For the text-containing cell, return its midpoint in (X, Y) coordinate format. 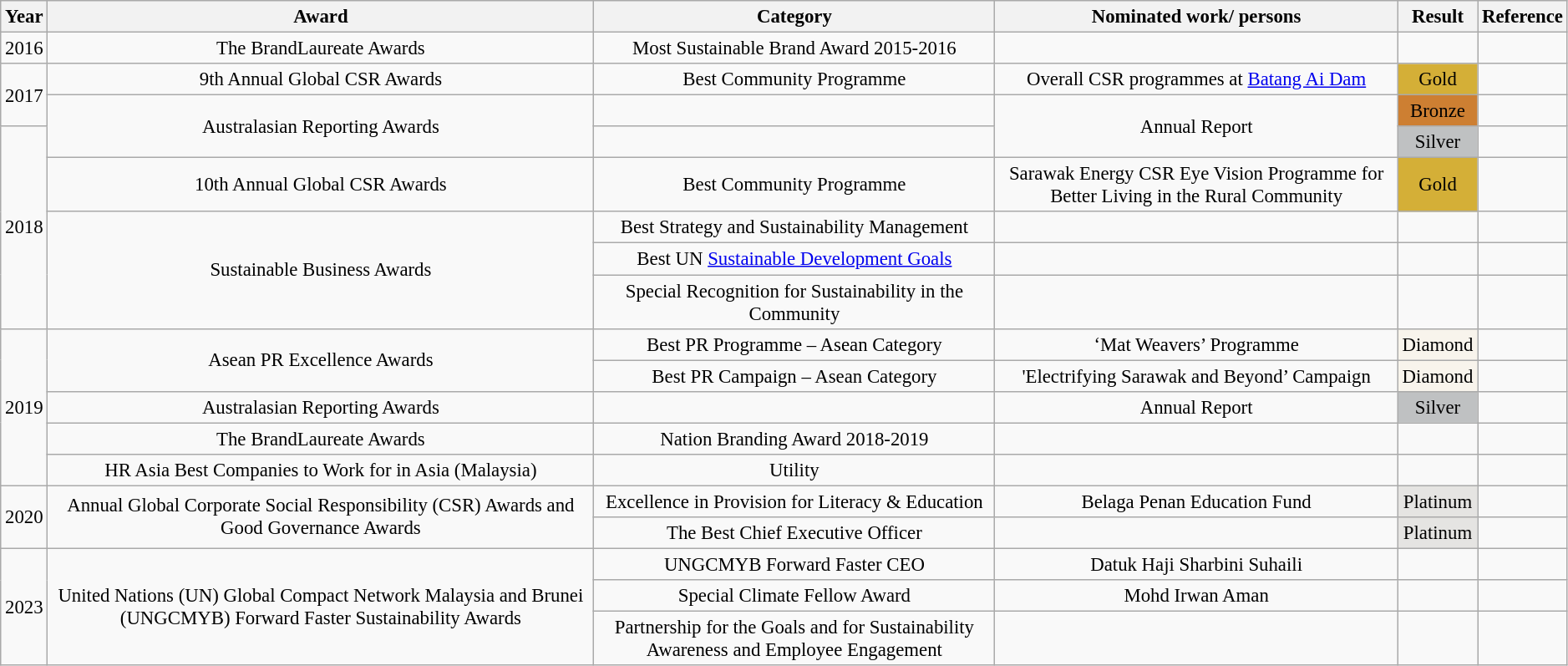
Category (794, 17)
Sustainable Business Awards (321, 271)
Award (321, 17)
2019 (24, 407)
Mohd Irwan Aman (1196, 596)
Reference (1523, 17)
Result (1437, 17)
Overall CSR programmes at Batang Ai Dam (1196, 79)
Most Sustainable Brand Award 2015-2016 (794, 48)
Partnership for the Goals and for Sustainability Awareness and Employee Engagement (794, 638)
Bronze (1437, 111)
2017 (24, 95)
Annual Global Corporate Social Responsibility (CSR) Awards and Good Governance Awards (321, 516)
10th Annual Global CSR Awards (321, 186)
Year (24, 17)
Datuk Haji Sharbini Suhaili (1196, 564)
Asean PR Excellence Awards (321, 359)
Excellence in Provision for Literacy & Education (794, 501)
Best PR Campaign – Asean Category (794, 376)
Special Recognition for Sustainability in the Community (794, 302)
Best UN Sustainable Development Goals (794, 259)
Utility (794, 470)
2016 (24, 48)
Sarawak Energy CSR Eye Vision Programme for Better Living in the Rural Community (1196, 186)
2018 (24, 227)
United Nations (UN) Global Compact Network Malaysia and Brunei (UNGCMYB) Forward Faster Sustainability Awards (321, 607)
2023 (24, 607)
Belaga Penan Education Fund (1196, 501)
Nominated work/ persons (1196, 17)
2020 (24, 516)
The Best Chief Executive Officer (794, 533)
Best PR Programme – Asean Category (794, 344)
Nation Branding Award 2018-2019 (794, 439)
Best Strategy and Sustainability Management (794, 228)
UNGCMYB Forward Faster CEO (794, 564)
HR Asia Best Companies to Work for in Asia (Malaysia) (321, 470)
Special Climate Fellow Award (794, 596)
'Electrifying Sarawak and Beyond’ Campaign (1196, 376)
‘Mat Weavers’ Programme (1196, 344)
9th Annual Global CSR Awards (321, 79)
